Capture the cell that displays the provided text and extract its [x, y] central coordinate. 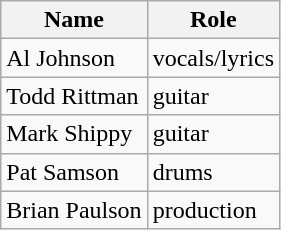
Brian Paulson [74, 210]
Mark Shippy [74, 134]
Al Johnson [74, 58]
production [213, 210]
vocals/lyrics [213, 58]
Name [74, 20]
Role [213, 20]
drums [213, 172]
Todd Rittman [74, 96]
Pat Samson [74, 172]
